Locate the cell with the specified text and output its [X, Y] center coordinate. 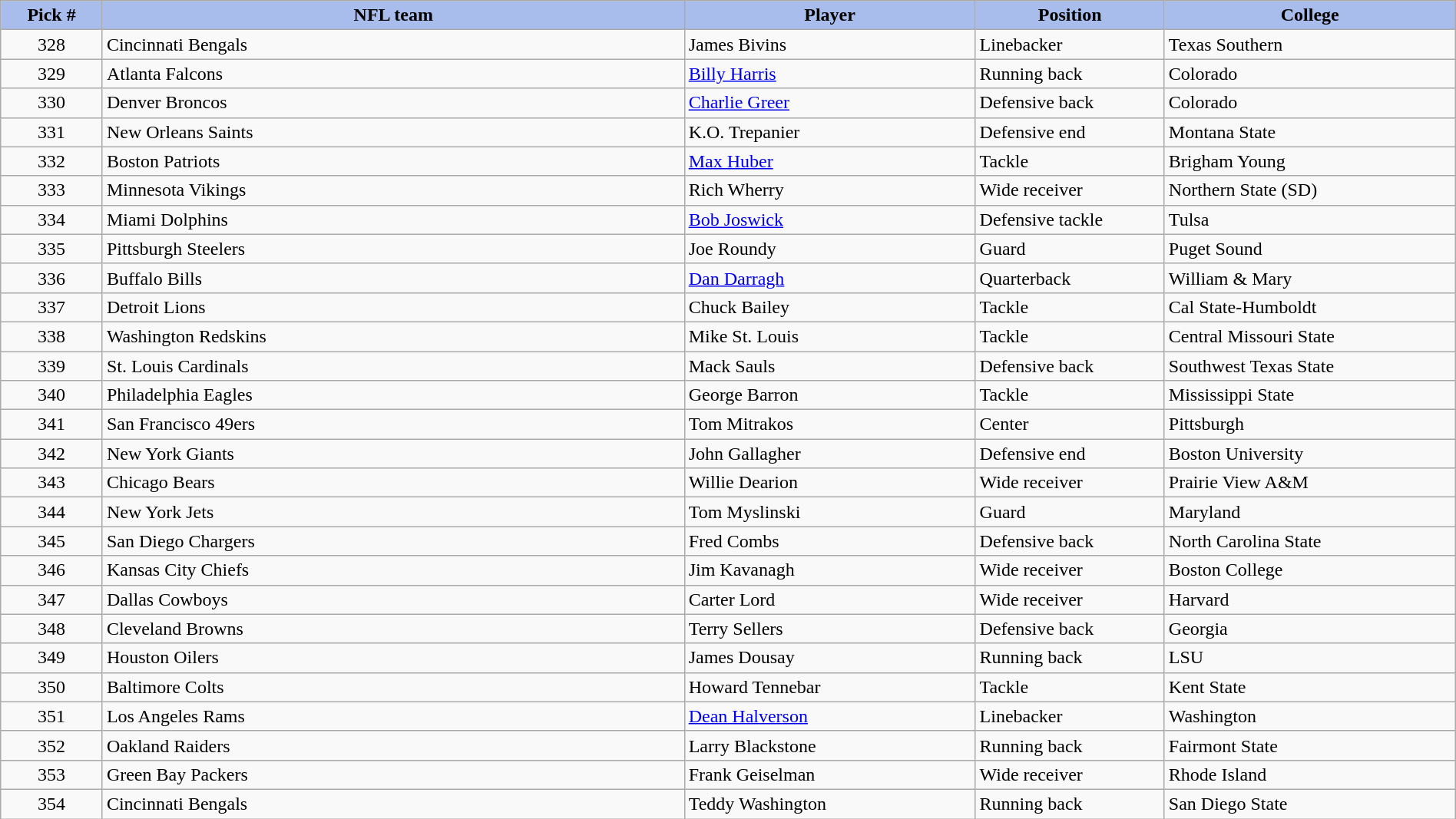
Fairmont State [1310, 745]
Southwest Texas State [1310, 366]
331 [52, 132]
Dan Darragh [829, 278]
343 [52, 483]
Howard Tennebar [829, 687]
Atlanta Falcons [393, 74]
334 [52, 220]
George Barron [829, 395]
Boston College [1310, 570]
352 [52, 745]
Tom Mitrakos [829, 424]
347 [52, 599]
Jim Kavanagh [829, 570]
San Diego Chargers [393, 541]
Terry Sellers [829, 629]
Detroit Lions [393, 307]
Pittsburgh [1310, 424]
354 [52, 804]
328 [52, 45]
341 [52, 424]
Houston Oilers [393, 658]
Baltimore Colts [393, 687]
Green Bay Packers [393, 774]
339 [52, 366]
Miami Dolphins [393, 220]
Position [1070, 15]
349 [52, 658]
Denver Broncos [393, 103]
330 [52, 103]
351 [52, 716]
350 [52, 687]
Texas Southern [1310, 45]
Kent State [1310, 687]
Washington [1310, 716]
Rich Wherry [829, 190]
Mississippi State [1310, 395]
K.O. Trepanier [829, 132]
332 [52, 161]
Boston Patriots [393, 161]
353 [52, 774]
William & Mary [1310, 278]
Buffalo Bills [393, 278]
Tulsa [1310, 220]
Brigham Young [1310, 161]
Los Angeles Rams [393, 716]
Chicago Bears [393, 483]
North Carolina State [1310, 541]
Tom Myslinski [829, 512]
Pick # [52, 15]
Boston University [1310, 454]
336 [52, 278]
Minnesota Vikings [393, 190]
Charlie Greer [829, 103]
Maryland [1310, 512]
348 [52, 629]
Defensive tackle [1070, 220]
San Diego State [1310, 804]
San Francisco 49ers [393, 424]
Dallas Cowboys [393, 599]
Chuck Bailey [829, 307]
New Orleans Saints [393, 132]
LSU [1310, 658]
NFL team [393, 15]
Billy Harris [829, 74]
329 [52, 74]
Harvard [1310, 599]
College [1310, 15]
335 [52, 249]
344 [52, 512]
Larry Blackstone [829, 745]
Carter Lord [829, 599]
Teddy Washington [829, 804]
340 [52, 395]
Oakland Raiders [393, 745]
Puget Sound [1310, 249]
338 [52, 336]
Rhode Island [1310, 774]
345 [52, 541]
Bob Joswick [829, 220]
Pittsburgh Steelers [393, 249]
Player [829, 15]
Cleveland Browns [393, 629]
Georgia [1310, 629]
Max Huber [829, 161]
Joe Roundy [829, 249]
Willie Dearion [829, 483]
337 [52, 307]
James Bivins [829, 45]
Quarterback [1070, 278]
342 [52, 454]
333 [52, 190]
John Gallagher [829, 454]
James Dousay [829, 658]
Washington Redskins [393, 336]
Northern State (SD) [1310, 190]
Cal State-Humboldt [1310, 307]
Center [1070, 424]
Central Missouri State [1310, 336]
Montana State [1310, 132]
Fred Combs [829, 541]
Mack Sauls [829, 366]
Dean Halverson [829, 716]
Prairie View A&M [1310, 483]
New York Giants [393, 454]
Frank Geiselman [829, 774]
346 [52, 570]
Mike St. Louis [829, 336]
Kansas City Chiefs [393, 570]
Philadelphia Eagles [393, 395]
New York Jets [393, 512]
St. Louis Cardinals [393, 366]
